Find where the given text appears and provide that cell's center as [X, Y] coordinate. 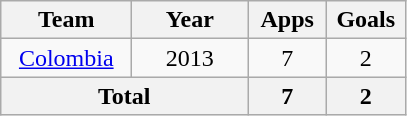
Team [66, 20]
2013 [190, 58]
Goals [366, 20]
Apps [288, 20]
Colombia [66, 58]
Total [124, 96]
Year [190, 20]
